Search for the cell housing the specified text and yield its [x, y] center coordinate. 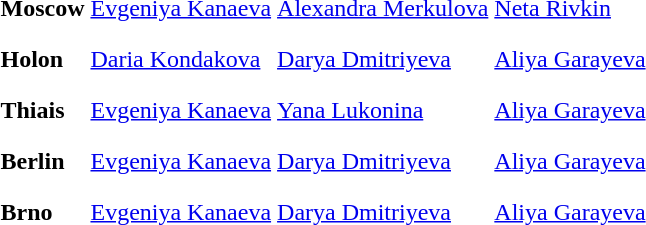
Yana Lukonina [383, 110]
Daria Kondakova [181, 59]
